For the text-containing cell, return its midpoint in [x, y] coordinate format. 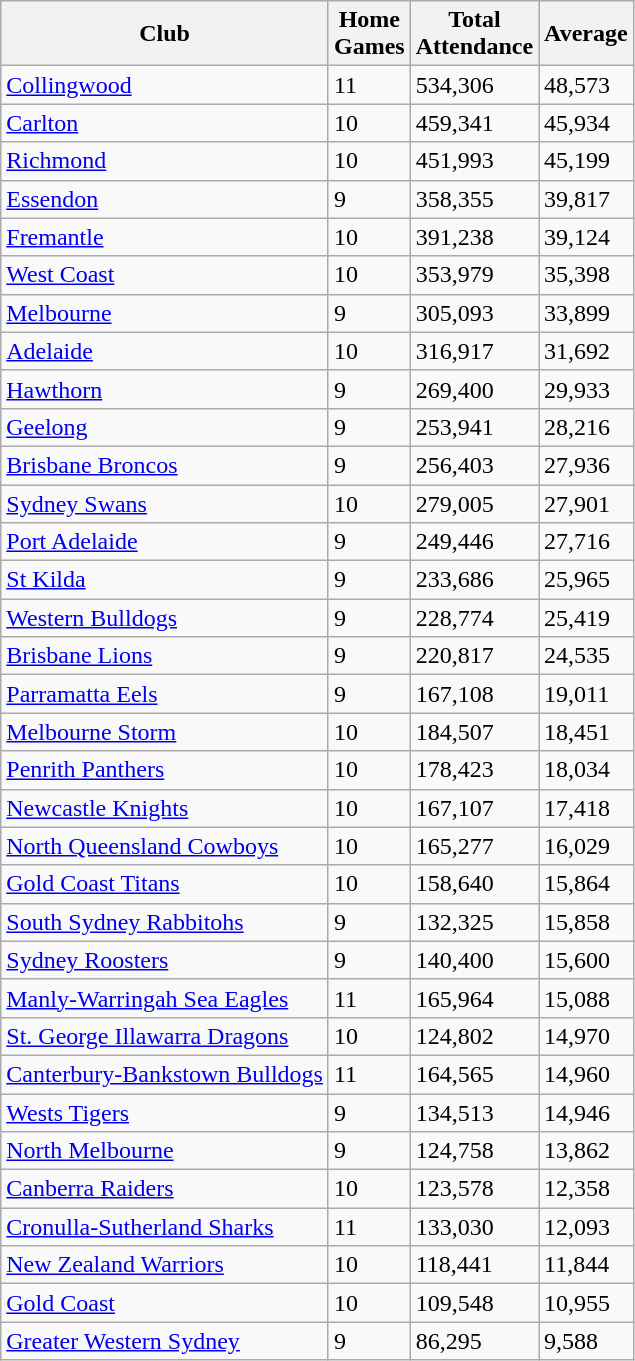
39,817 [586, 199]
Collingwood [165, 85]
353,979 [474, 275]
15,864 [586, 884]
17,418 [586, 808]
St. George Illawarra Dragons [165, 1036]
164,565 [474, 1074]
Canberra Raiders [165, 1189]
10,955 [586, 1303]
31,692 [586, 351]
358,355 [474, 199]
158,640 [474, 884]
North Queensland Cowboys [165, 846]
27,901 [586, 503]
Brisbane Broncos [165, 465]
Average [586, 34]
South Sydney Rabbitohs [165, 922]
New Zealand Warriors [165, 1265]
459,341 [474, 123]
Western Bulldogs [165, 618]
Hawthorn [165, 389]
316,917 [474, 351]
35,398 [586, 275]
19,011 [586, 694]
165,277 [474, 846]
124,802 [474, 1036]
256,403 [474, 465]
Sydney Swans [165, 503]
Fremantle [165, 237]
124,758 [474, 1151]
133,030 [474, 1227]
North Melbourne [165, 1151]
12,093 [586, 1227]
451,993 [474, 161]
Sydney Roosters [165, 960]
167,108 [474, 694]
118,441 [474, 1265]
Wests Tigers [165, 1113]
9,588 [586, 1341]
Richmond [165, 161]
45,199 [586, 161]
14,946 [586, 1113]
14,970 [586, 1036]
TotalAttendance [474, 34]
15,600 [586, 960]
123,578 [474, 1189]
534,306 [474, 85]
29,933 [586, 389]
15,858 [586, 922]
253,941 [474, 427]
132,325 [474, 922]
Melbourne [165, 313]
25,965 [586, 580]
15,088 [586, 998]
Gold Coast Titans [165, 884]
Geelong [165, 427]
Club [165, 34]
Brisbane Lions [165, 656]
Gold Coast [165, 1303]
305,093 [474, 313]
279,005 [474, 503]
Carlton [165, 123]
48,573 [586, 85]
24,535 [586, 656]
27,936 [586, 465]
St Kilda [165, 580]
Greater Western Sydney [165, 1341]
86,295 [474, 1341]
14,960 [586, 1074]
Canterbury-Bankstown Bulldogs [165, 1074]
Parramatta Eels [165, 694]
Penrith Panthers [165, 770]
25,419 [586, 618]
28,216 [586, 427]
12,358 [586, 1189]
220,817 [474, 656]
18,034 [586, 770]
269,400 [474, 389]
Newcastle Knights [165, 808]
178,423 [474, 770]
167,107 [474, 808]
Melbourne Storm [165, 732]
Adelaide [165, 351]
140,400 [474, 960]
Port Adelaide [165, 542]
Cronulla-Sutherland Sharks [165, 1227]
391,238 [474, 237]
16,029 [586, 846]
228,774 [474, 618]
27,716 [586, 542]
165,964 [474, 998]
45,934 [586, 123]
HomeGames [369, 34]
233,686 [474, 580]
Manly-Warringah Sea Eagles [165, 998]
184,507 [474, 732]
13,862 [586, 1151]
33,899 [586, 313]
11,844 [586, 1265]
West Coast [165, 275]
Essendon [165, 199]
134,513 [474, 1113]
109,548 [474, 1303]
39,124 [586, 237]
18,451 [586, 732]
249,446 [474, 542]
